Return [X, Y] of the center of cell containing provided text 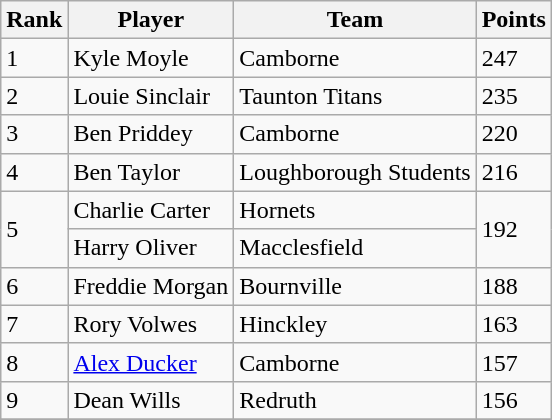
Kyle Moyle [151, 58]
Bournville [355, 286]
Charlie Carter [151, 210]
Dean Wills [151, 400]
Harry Oliver [151, 248]
Hinckley [355, 324]
4 [34, 172]
Team [355, 20]
3 [34, 134]
6 [34, 286]
235 [514, 96]
8 [34, 362]
188 [514, 286]
Rank [34, 20]
9 [34, 400]
7 [34, 324]
192 [514, 229]
2 [34, 96]
Louie Sinclair [151, 96]
156 [514, 400]
Redruth [355, 400]
216 [514, 172]
Points [514, 20]
Freddie Morgan [151, 286]
Taunton Titans [355, 96]
Alex Ducker [151, 362]
Loughborough Students [355, 172]
157 [514, 362]
220 [514, 134]
Ben Taylor [151, 172]
Ben Priddey [151, 134]
Macclesfield [355, 248]
Rory Volwes [151, 324]
Hornets [355, 210]
247 [514, 58]
5 [34, 229]
Player [151, 20]
163 [514, 324]
1 [34, 58]
